Pinpoint the cell where the given text exists, returning its [X, Y] midpoint coordinate. 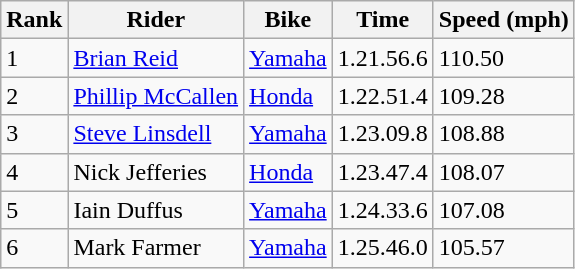
Nick Jefferies [156, 172]
Iain Duffus [156, 210]
5 [34, 210]
Rider [156, 20]
108.07 [504, 172]
2 [34, 96]
6 [34, 248]
Time [382, 20]
1.24.33.6 [382, 210]
Rank [34, 20]
105.57 [504, 248]
108.88 [504, 134]
107.08 [504, 210]
109.28 [504, 96]
3 [34, 134]
Brian Reid [156, 58]
1 [34, 58]
Mark Farmer [156, 248]
110.50 [504, 58]
Phillip McCallen [156, 96]
Bike [288, 20]
1.22.51.4 [382, 96]
Speed (mph) [504, 20]
1.21.56.6 [382, 58]
Steve Linsdell [156, 134]
1.23.09.8 [382, 134]
1.23.47.4 [382, 172]
4 [34, 172]
1.25.46.0 [382, 248]
